For the text-containing cell, return its midpoint in [x, y] coordinate format. 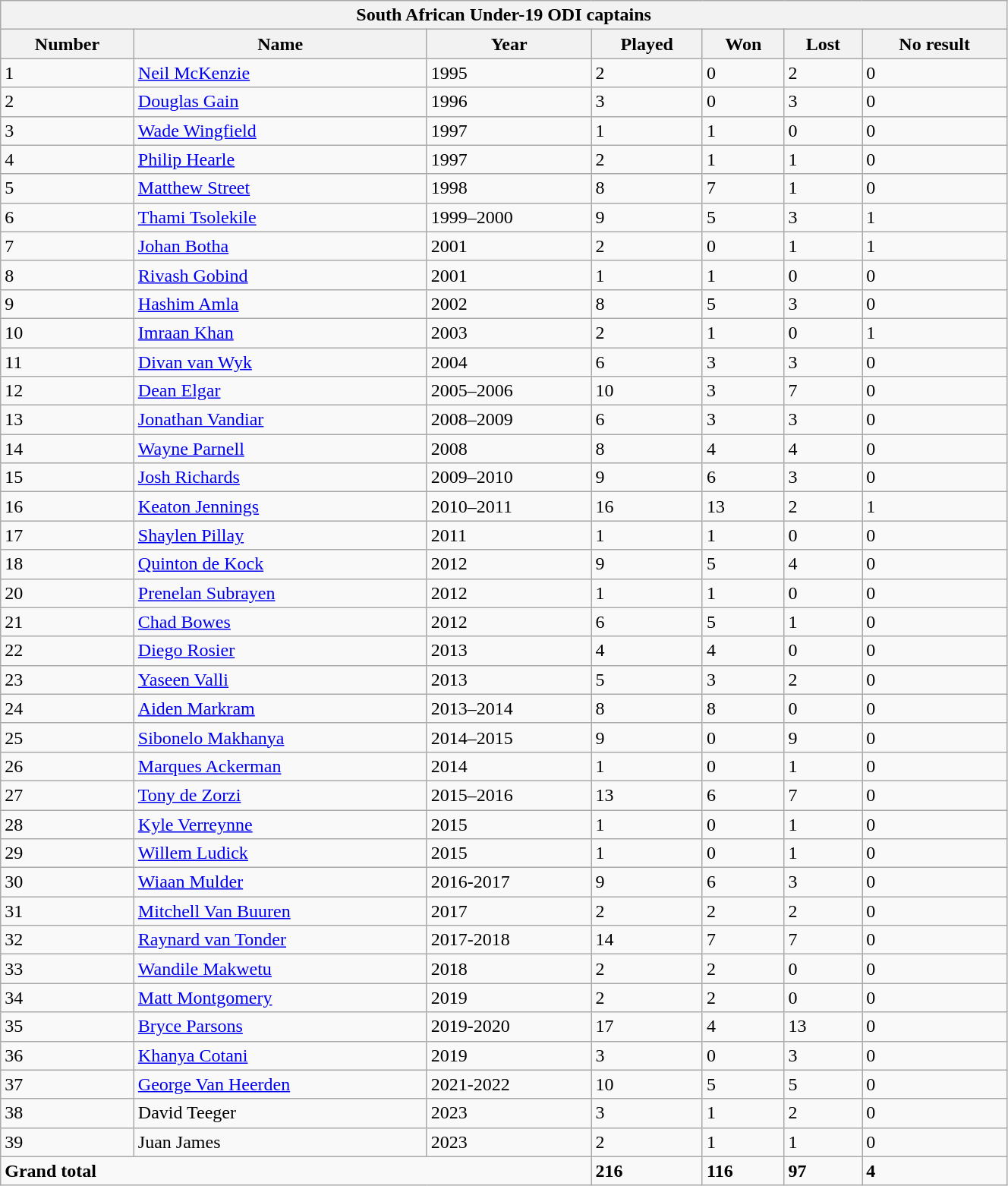
Matt Montgomery [280, 998]
1998 [509, 188]
Tony de Zorzi [280, 795]
Prenelan Subrayen [280, 593]
Mitchell Van Buuren [280, 911]
David Teeger [280, 1113]
2016-2017 [509, 882]
Wiaan Mulder [280, 882]
South African Under-19 ODI captains [504, 15]
Thami Tsolekile [280, 217]
Chad Bowes [280, 622]
Diego Rosier [280, 651]
30 [68, 882]
Aiden Markram [280, 708]
12 [68, 391]
31 [68, 911]
Divan van Wyk [280, 362]
22 [68, 651]
2011 [509, 535]
11 [68, 362]
Marques Ackerman [280, 766]
116 [743, 1171]
1999–2000 [509, 217]
Johan Botha [280, 246]
Neil McKenzie [280, 73]
Matthew Street [280, 188]
33 [68, 969]
28 [68, 824]
Grand total [296, 1171]
27 [68, 795]
24 [68, 708]
36 [68, 1055]
Number [68, 44]
2008–2009 [509, 420]
Juan James [280, 1142]
2014–2015 [509, 737]
26 [68, 766]
Hashim Amla [280, 304]
32 [68, 940]
Josh Richards [280, 478]
Lost [823, 44]
2004 [509, 362]
2003 [509, 333]
Douglas Gain [280, 102]
2013–2014 [509, 708]
Name [280, 44]
18 [68, 564]
2018 [509, 969]
216 [647, 1171]
Keaton Jennings [280, 506]
20 [68, 593]
21 [68, 622]
George Van Heerden [280, 1084]
2009–2010 [509, 478]
Raynard van Tonder [280, 940]
39 [68, 1142]
Won [743, 44]
25 [68, 737]
Bryce Parsons [280, 1027]
Quinton de Kock [280, 564]
Played [647, 44]
Khanya Cotani [280, 1055]
15 [68, 478]
Shaylen Pillay [280, 535]
Sibonelo Makhanya [280, 737]
2014 [509, 766]
38 [68, 1113]
2015–2016 [509, 795]
1995 [509, 73]
Philip Hearle [280, 159]
Wade Wingfield [280, 131]
23 [68, 680]
2010–2011 [509, 506]
Willem Ludick [280, 853]
97 [823, 1171]
37 [68, 1084]
34 [68, 998]
Dean Elgar [280, 391]
2017 [509, 911]
2019-2020 [509, 1027]
No result [935, 44]
2002 [509, 304]
Jonathan Vandiar [280, 420]
Rivash Gobind [280, 275]
1996 [509, 102]
29 [68, 853]
Kyle Verreynne [280, 824]
Wayne Parnell [280, 449]
2021-2022 [509, 1084]
35 [68, 1027]
2005–2006 [509, 391]
Imraan Khan [280, 333]
Year [509, 44]
2008 [509, 449]
2017-2018 [509, 940]
Wandile Makwetu [280, 969]
Yaseen Valli [280, 680]
